Extract the (x, y) coordinate from the center of the cell holding the provided text.  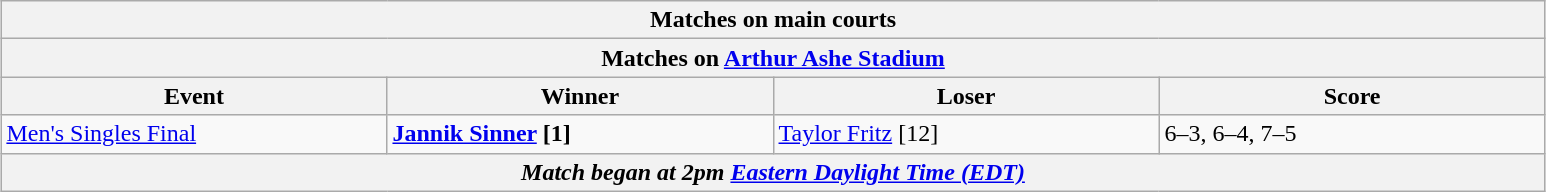
Matches on main courts (773, 20)
Event (194, 96)
Match began at 2pm Eastern Daylight Time (EDT) (773, 172)
Loser (966, 96)
Matches on Arthur Ashe Stadium (773, 58)
Winner (580, 96)
6–3, 6–4, 7–5 (1352, 134)
Men's Singles Final (194, 134)
Score (1352, 96)
Taylor Fritz [12] (966, 134)
Jannik Sinner [1] (580, 134)
